Find where the given text appears and provide that cell's center as (x, y) coordinate. 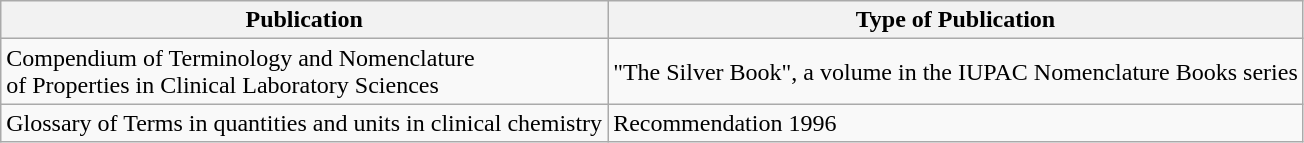
Type of Publication (956, 20)
Publication (304, 20)
Glossary of Terms in quantities and units in clinical chemistry (304, 123)
"The Silver Book", a volume in the IUPAC Nomenclature Books series (956, 72)
Compendium of Terminology and Nomenclatureof Properties in Clinical Laboratory Sciences (304, 72)
Recommendation 1996 (956, 123)
